Identify which cell holds the provided text, then report its [x, y] central coordinate. 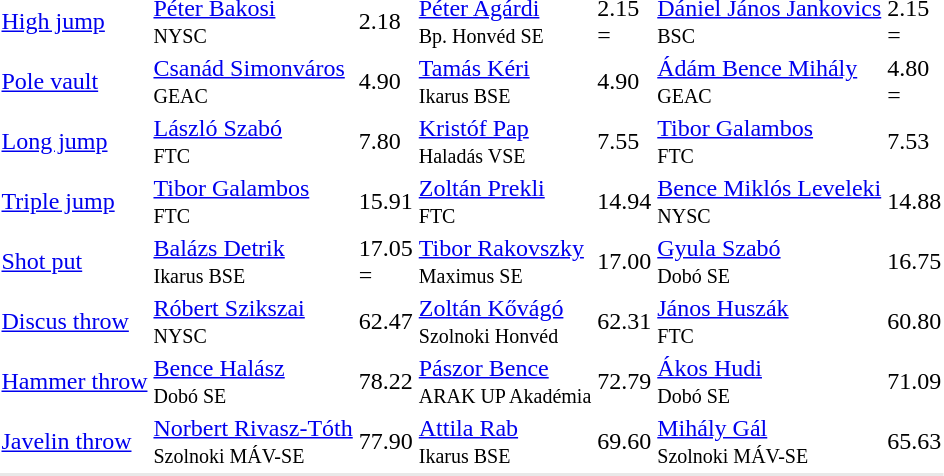
Tibor Rakovszky Maximus SE [505, 262]
Hammer throw [74, 382]
15.91 [386, 202]
72.79 [624, 382]
17.05= [386, 262]
17.00 [624, 262]
14.94 [624, 202]
7.55 [624, 142]
71.09 [914, 382]
65.63 [914, 442]
Shot put [74, 262]
Attila Rab Ikarus BSE [505, 442]
77.90 [386, 442]
62.31 [624, 322]
Long jump [74, 142]
Ákos Hudi Dobó SE [770, 382]
78.22 [386, 382]
Gyula Szabó Dobó SE [770, 262]
69.60 [624, 442]
60.80 [914, 322]
János Huszák FTC [770, 322]
Bence Halász Dobó SE [253, 382]
László Szabó FTC [253, 142]
Csanád Simonváros GEAC [253, 82]
Balázs Detrik Ikarus BSE [253, 262]
Mihály Gál Szolnoki MÁV-SE [770, 442]
Pászor Bence ARAK UP Akadémia [505, 382]
Norbert Rivasz-Tóth Szolnoki MÁV-SE [253, 442]
7.53 [914, 142]
Róbert Szikszai NYSC [253, 322]
Javelin throw [74, 442]
Bence Miklós Leveleki NYSC [770, 202]
Ádám Bence Mihály GEAC [770, 82]
14.88 [914, 202]
4.80= [914, 82]
16.75 [914, 262]
Pole vault [74, 82]
Kristóf Pap Haladás VSE [505, 142]
Zoltán Prekli FTC [505, 202]
Zoltán Kővágó Szolnoki Honvéd [505, 322]
62.47 [386, 322]
7.80 [386, 142]
Tamás Kéri Ikarus BSE [505, 82]
Discus throw [74, 322]
Triple jump [74, 202]
